Extract the (x, y) coordinate from the center of the cell holding the provided text.  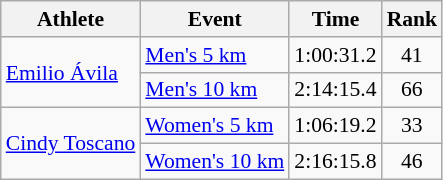
Men's 5 km (214, 55)
46 (412, 162)
66 (412, 90)
Rank (412, 19)
41 (412, 55)
Men's 10 km (214, 90)
Athlete (71, 19)
1:06:19.2 (335, 126)
Time (335, 19)
Emilio Ávila (71, 72)
33 (412, 126)
2:14:15.4 (335, 90)
2:16:15.8 (335, 162)
Event (214, 19)
Women's 10 km (214, 162)
1:00:31.2 (335, 55)
Women's 5 km (214, 126)
Cindy Toscano (71, 144)
